Search for the cell housing the specified text and yield its [x, y] center coordinate. 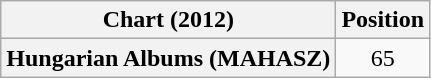
Chart (2012) [168, 20]
Position [383, 20]
Hungarian Albums (MAHASZ) [168, 58]
65 [383, 58]
